Return (X, Y) of the center of cell containing provided text 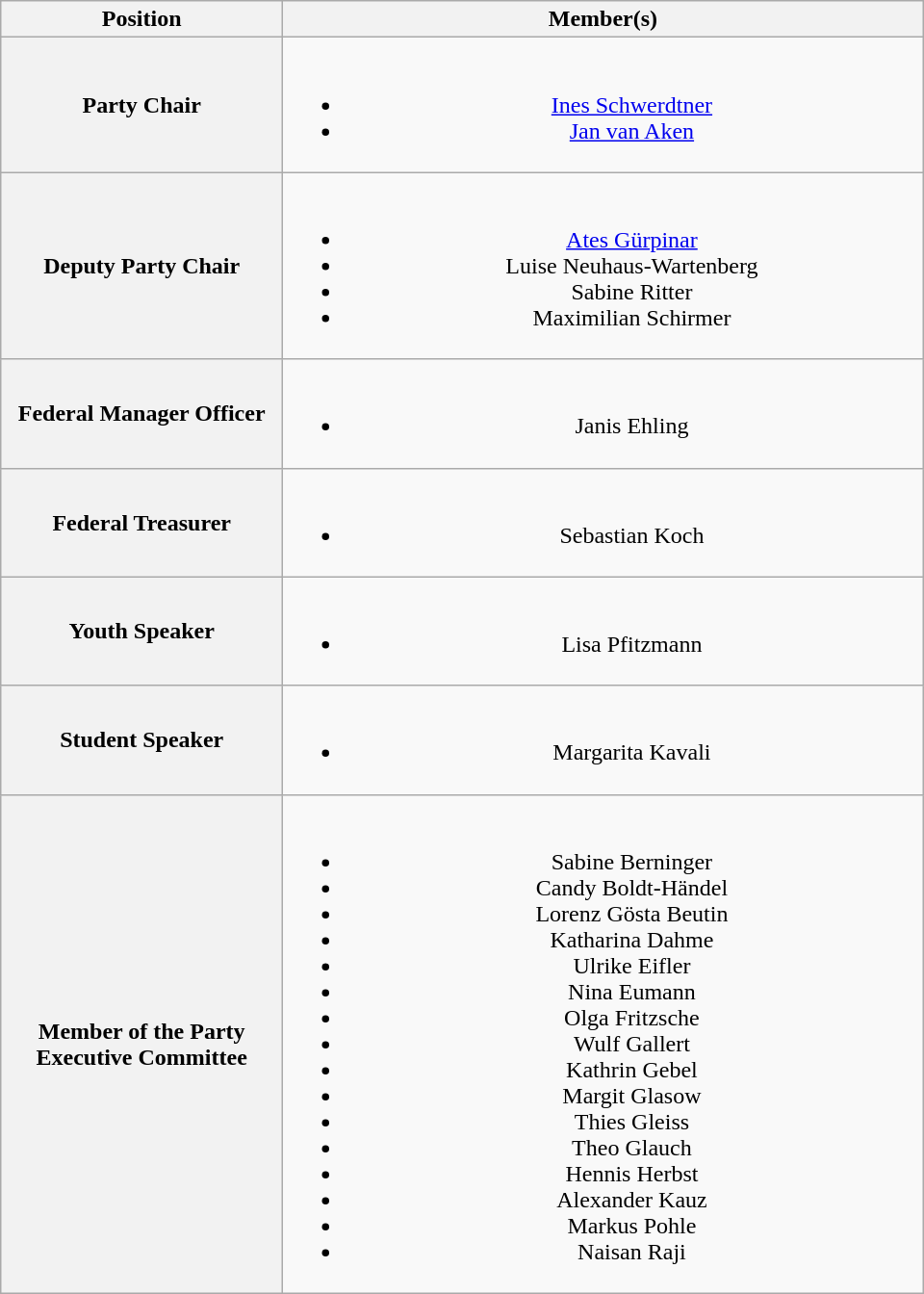
Member of the Party Executive Committee (142, 1044)
Youth Speaker (142, 632)
Lisa Pfitzmann (603, 632)
Deputy Party Chair (142, 266)
Federal Manager Officer (142, 414)
Janis Ehling (603, 414)
Ines SchwerdtnerJan van Aken (603, 105)
Party Chair (142, 105)
Ates GürpinarLuise Neuhaus-WartenbergSabine RitterMaximilian Schirmer (603, 266)
Student Speaker (142, 739)
Position (142, 19)
Federal Treasurer (142, 522)
Margarita Kavali (603, 739)
Member(s) (603, 19)
Sebastian Koch (603, 522)
